Return the (x, y) coordinate for the center point of the cell that contains the specified text.  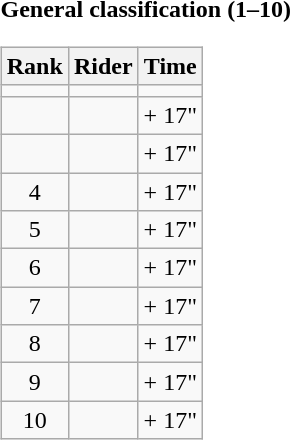
Time (170, 66)
Rank (34, 66)
Rider (103, 66)
8 (34, 344)
4 (34, 191)
9 (34, 382)
5 (34, 230)
6 (34, 268)
7 (34, 306)
10 (34, 420)
